Pinpoint the cell where the given text exists, returning its [x, y] midpoint coordinate. 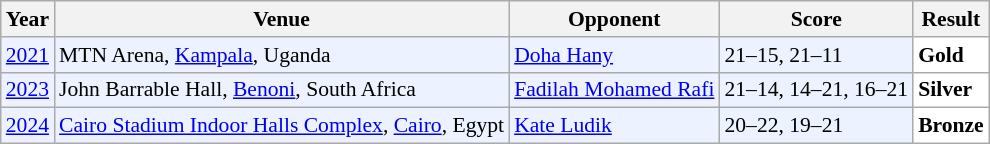
Venue [282, 19]
2023 [28, 90]
Result [951, 19]
21–15, 21–11 [816, 55]
Cairo Stadium Indoor Halls Complex, Cairo, Egypt [282, 126]
21–14, 14–21, 16–21 [816, 90]
Bronze [951, 126]
20–22, 19–21 [816, 126]
Year [28, 19]
Silver [951, 90]
Opponent [614, 19]
John Barrable Hall, Benoni, South Africa [282, 90]
Doha Hany [614, 55]
2021 [28, 55]
2024 [28, 126]
Kate Ludik [614, 126]
Score [816, 19]
Fadilah Mohamed Rafi [614, 90]
Gold [951, 55]
MTN Arena, Kampala, Uganda [282, 55]
